Return the (X, Y) coordinate for the center point of the cell that contains the specified text.  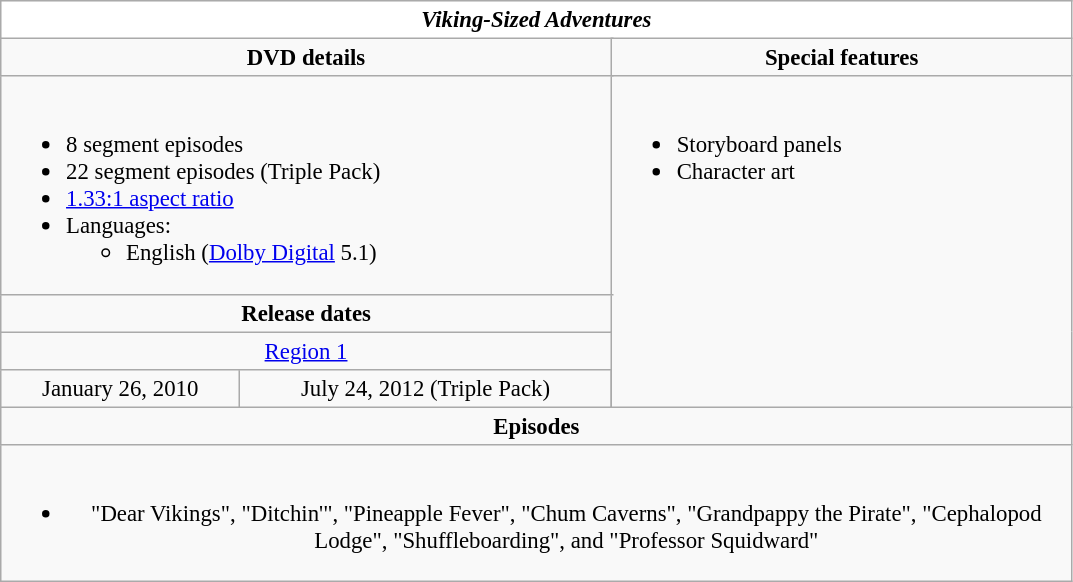
January 26, 2010 (120, 388)
DVD details (306, 58)
Region 1 (306, 351)
Storyboard panelsCharacter art (842, 242)
Viking-Sized Adventures (536, 20)
Special features (842, 58)
Release dates (306, 313)
Episodes (536, 426)
8 segment episodes22 segment episodes (Triple Pack)1.33:1 aspect ratioLanguages:English (Dolby Digital 5.1) (306, 185)
July 24, 2012 (Triple Pack) (426, 388)
